Detect which cell encompasses the target text, then output its [x, y] center coordinate. 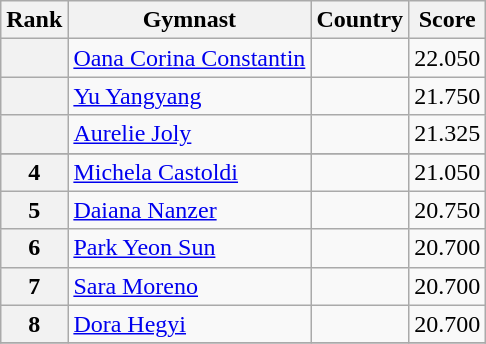
21.325 [448, 134]
Gymnast [190, 20]
Sara Moreno [190, 286]
5 [34, 210]
8 [34, 324]
Yu Yangyang [190, 96]
Oana Corina Constantin [190, 58]
Park Yeon Sun [190, 248]
Daiana Nanzer [190, 210]
Country [360, 20]
Michela Castoldi [190, 172]
20.750 [448, 210]
21.750 [448, 96]
Score [448, 20]
Rank [34, 20]
Dora Hegyi [190, 324]
Aurelie Joly [190, 134]
6 [34, 248]
7 [34, 286]
21.050 [448, 172]
22.050 [448, 58]
4 [34, 172]
